Determine the [X, Y] coordinate at the center of the cell enclosing the given text.  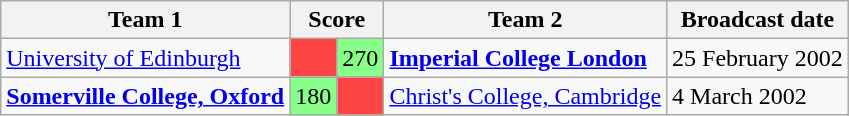
25 February 2002 [758, 58]
Imperial College London [526, 58]
4 March 2002 [758, 96]
Team 1 [146, 20]
Somerville College, Oxford [146, 96]
Team 2 [526, 20]
Score [337, 20]
Christ's College, Cambridge [526, 96]
Broadcast date [758, 20]
University of Edinburgh [146, 58]
180 [314, 96]
270 [360, 58]
